Return (X, Y) of the center of cell containing provided text 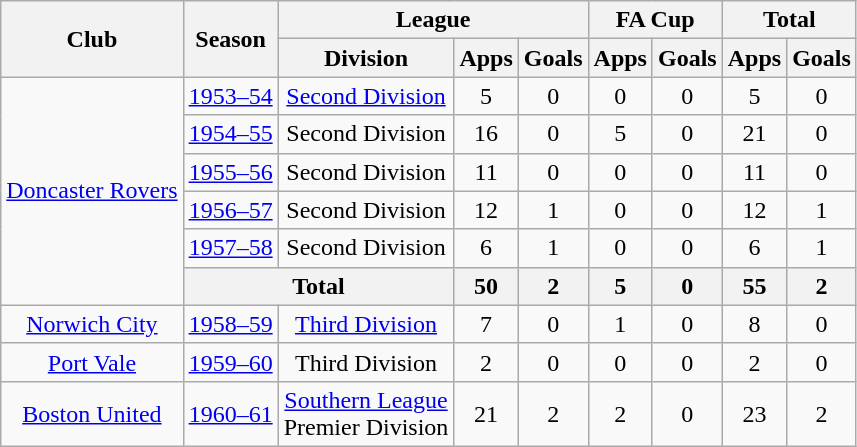
Division (366, 58)
1957–58 (230, 248)
1953–54 (230, 96)
1958–59 (230, 324)
1959–60 (230, 362)
League (433, 20)
Boston United (92, 414)
1954–55 (230, 134)
16 (486, 134)
Norwich City (92, 324)
1955–56 (230, 172)
Season (230, 39)
FA Cup (655, 20)
1956–57 (230, 210)
50 (486, 286)
55 (754, 286)
8 (754, 324)
23 (754, 414)
Club (92, 39)
1960–61 (230, 414)
Doncaster Rovers (92, 191)
Southern LeaguePremier Division (366, 414)
Port Vale (92, 362)
7 (486, 324)
